Return [X, Y] of the center of cell containing provided text 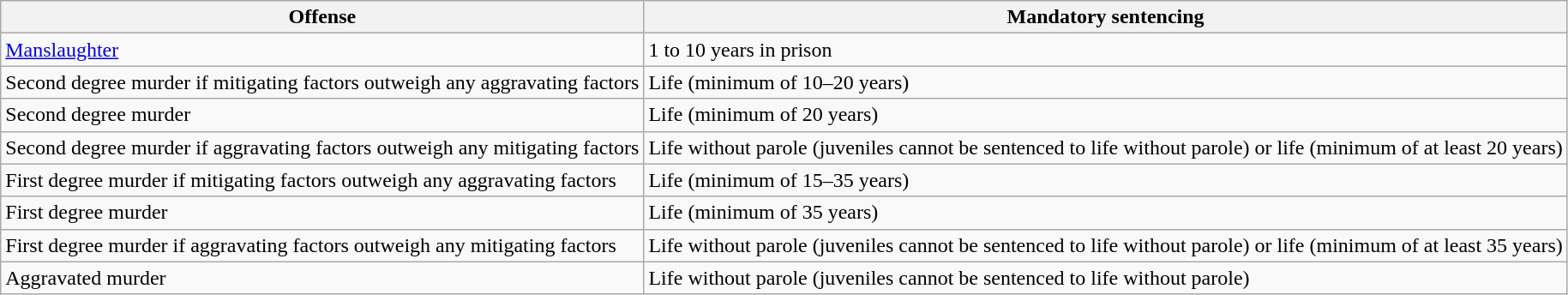
Second degree murder if mitigating factors outweigh any aggravating factors [322, 82]
Life without parole (juveniles cannot be sentenced to life without parole) or life (minimum of at least 20 years) [1106, 147]
Life (minimum of 35 years) [1106, 213]
Aggravated murder [322, 278]
Life (minimum of 15–35 years) [1106, 180]
Offense [322, 17]
Life (minimum of 20 years) [1106, 115]
Mandatory sentencing [1106, 17]
Life without parole (juveniles cannot be sentenced to life without parole) [1106, 278]
Second degree murder [322, 115]
1 to 10 years in prison [1106, 50]
Second degree murder if aggravating factors outweigh any mitigating factors [322, 147]
Life without parole (juveniles cannot be sentenced to life without parole) or life (minimum of at least 35 years) [1106, 245]
Life (minimum of 10–20 years) [1106, 82]
First degree murder [322, 213]
Manslaughter [322, 50]
First degree murder if mitigating factors outweigh any aggravating factors [322, 180]
First degree murder if aggravating factors outweigh any mitigating factors [322, 245]
